Capture the cell that displays the provided text and extract its [X, Y] central coordinate. 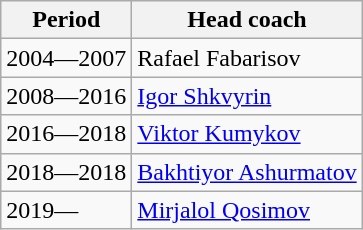
Igor Shkvyrin [247, 96]
Bakhtiyor Ashurmatov [247, 172]
2008—2016 [66, 96]
2004—2007 [66, 58]
Head coach [247, 20]
Mirjalol Qosimov [247, 210]
Viktor Kumykov [247, 134]
Rafael Fabarisov [247, 58]
Period [66, 20]
2018—2018 [66, 172]
2016—2018 [66, 134]
2019— [66, 210]
